Provide the [X, Y] coordinate of the cell's center where the given text is located.  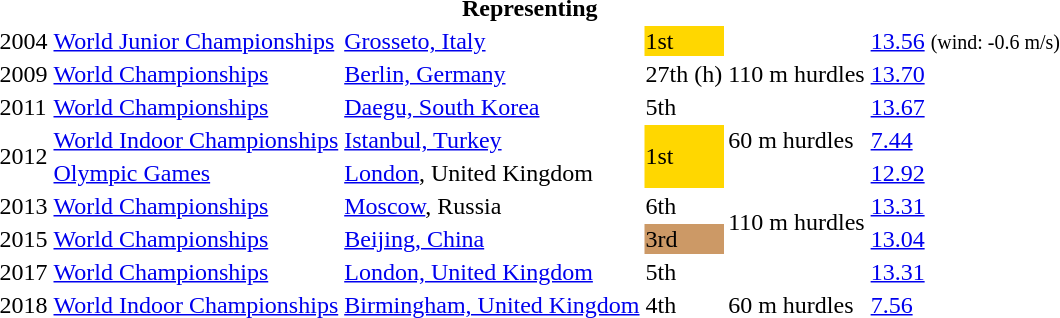
Olympic Games [196, 173]
60 m hurdles [796, 140]
World Indoor Championships [196, 140]
Berlin, Germany [492, 74]
Moscow, Russia [492, 206]
3rd [684, 239]
Istanbul, Turkey [492, 140]
Grosseto, Italy [492, 41]
World Junior Championships [196, 41]
27th (h) [684, 74]
Daegu, South Korea [492, 107]
6th [684, 206]
Beijing, China [492, 239]
